Identify which cell holds the provided text, then report its [X, Y] central coordinate. 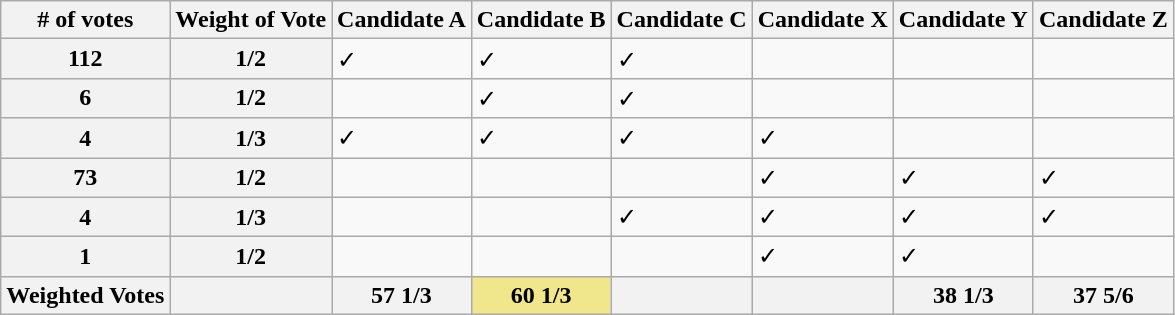
37 5/6 [1103, 295]
# of votes [86, 20]
Candidate B [541, 20]
Weight of Vote [251, 20]
Candidate Z [1103, 20]
60 1/3 [541, 295]
Weighted Votes [86, 295]
Candidate X [822, 20]
6 [86, 98]
57 1/3 [402, 295]
Candidate A [402, 20]
1 [86, 257]
Candidate C [682, 20]
38 1/3 [963, 295]
73 [86, 178]
Candidate Y [963, 20]
112 [86, 59]
